Return the (X, Y) coordinate for the center point of the cell that contains the specified text.  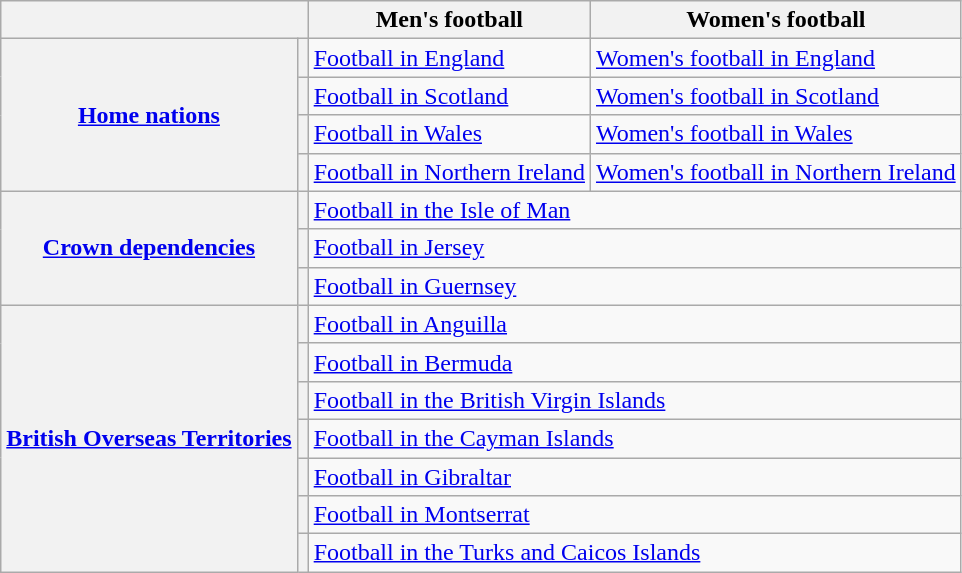
Football in the Turks and Caicos Islands (634, 553)
British Overseas Territories (149, 438)
Women's football in Wales (776, 134)
Football in England (449, 58)
Football in Gibraltar (634, 477)
Football in Scotland (449, 96)
Women's football in Scotland (776, 96)
Football in Guernsey (634, 286)
Women's football in England (776, 58)
Football in the British Virgin Islands (634, 400)
Football in the Cayman Islands (634, 438)
Football in Anguilla (634, 324)
Football in Bermuda (634, 362)
Football in the Isle of Man (634, 210)
Football in Montserrat (634, 515)
Women's football (776, 20)
Crown dependencies (149, 248)
Football in Jersey (634, 248)
Men's football (449, 20)
Home nations (149, 115)
Football in Wales (449, 134)
Football in Northern Ireland (449, 172)
Women's football in Northern Ireland (776, 172)
